Output the [X, Y] coordinate of the center of the cell containing the given text.  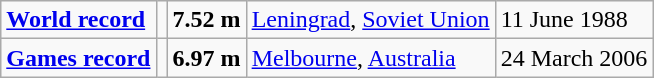
24 March 2006 [574, 58]
World record [78, 20]
Leningrad, Soviet Union [370, 20]
7.52 m [206, 20]
11 June 1988 [574, 20]
Melbourne, Australia [370, 58]
Games record [78, 58]
6.97 m [206, 58]
